Search for the cell housing the specified text and yield its [x, y] center coordinate. 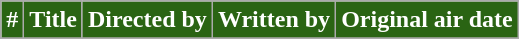
Original air date [428, 20]
# [12, 20]
Title [54, 20]
Directed by [147, 20]
Written by [274, 20]
